Output the [x, y] coordinate of the center of the cell containing the given text.  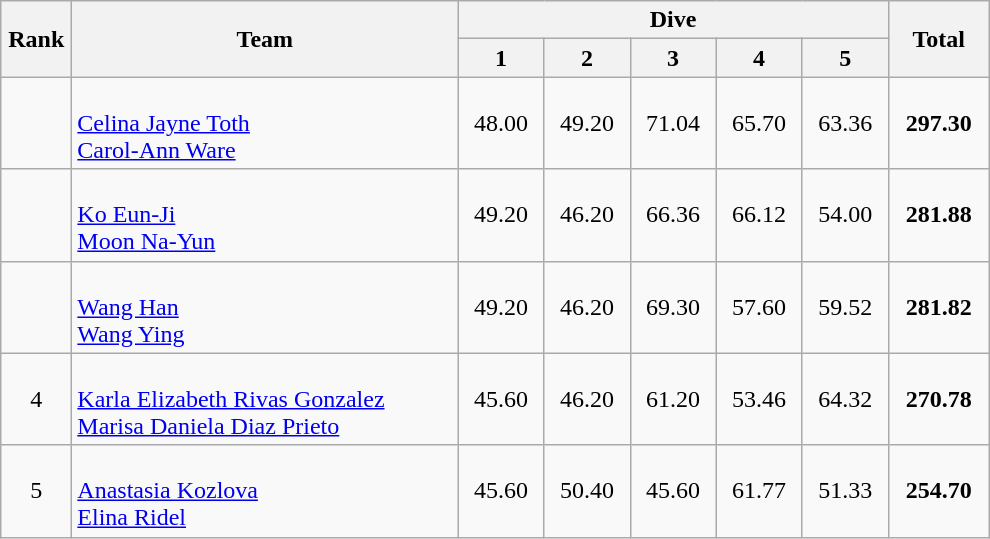
57.60 [759, 307]
64.32 [845, 399]
54.00 [845, 215]
297.30 [938, 123]
61.77 [759, 491]
Celina Jayne TothCarol-Ann Ware [265, 123]
Total [938, 39]
1 [501, 58]
48.00 [501, 123]
Karla Elizabeth Rivas GonzalezMarisa Daniela Diaz Prieto [265, 399]
66.12 [759, 215]
63.36 [845, 123]
51.33 [845, 491]
65.70 [759, 123]
281.88 [938, 215]
Anastasia KozlovaElina Ridel [265, 491]
61.20 [673, 399]
53.46 [759, 399]
Team [265, 39]
Rank [36, 39]
69.30 [673, 307]
254.70 [938, 491]
50.40 [587, 491]
3 [673, 58]
59.52 [845, 307]
Ko Eun-JiMoon Na-Yun [265, 215]
66.36 [673, 215]
Wang HanWang Ying [265, 307]
270.78 [938, 399]
281.82 [938, 307]
Dive [673, 20]
71.04 [673, 123]
2 [587, 58]
